Find where the given text appears and provide that cell's center as [x, y] coordinate. 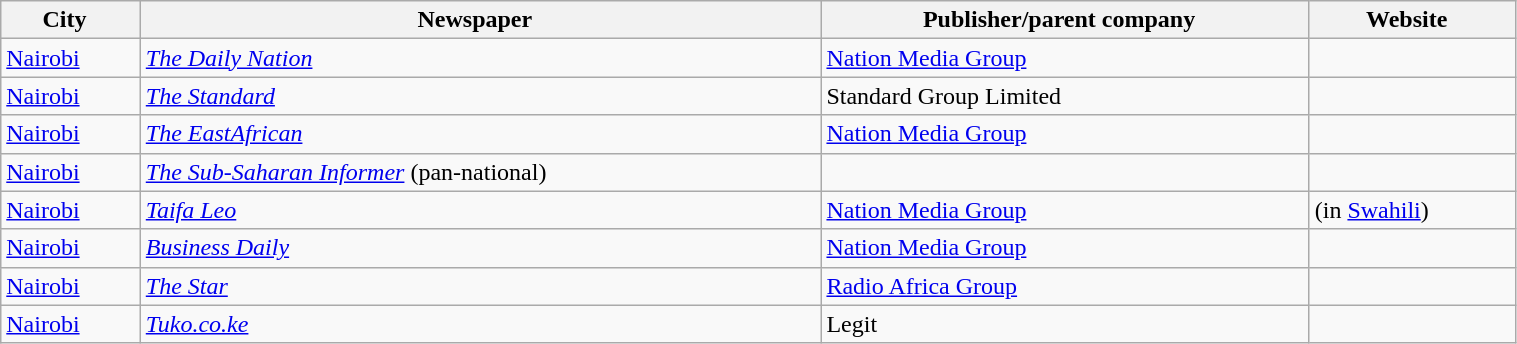
Publisher/parent company [1065, 20]
The EastAfrican [480, 134]
Standard Group Limited [1065, 96]
Legit [1065, 324]
The Star [480, 286]
The Sub-Saharan Informer (pan-national) [480, 172]
The Daily Nation [480, 58]
Taifa Leo [480, 210]
(in Swahili) [1412, 210]
The Standard [480, 96]
City [71, 20]
Website [1412, 20]
Business Daily [480, 248]
Tuko.co.ke [480, 324]
Newspaper [480, 20]
Radio Africa Group [1065, 286]
